Locate the cell with the specified text and output its [X, Y] center coordinate. 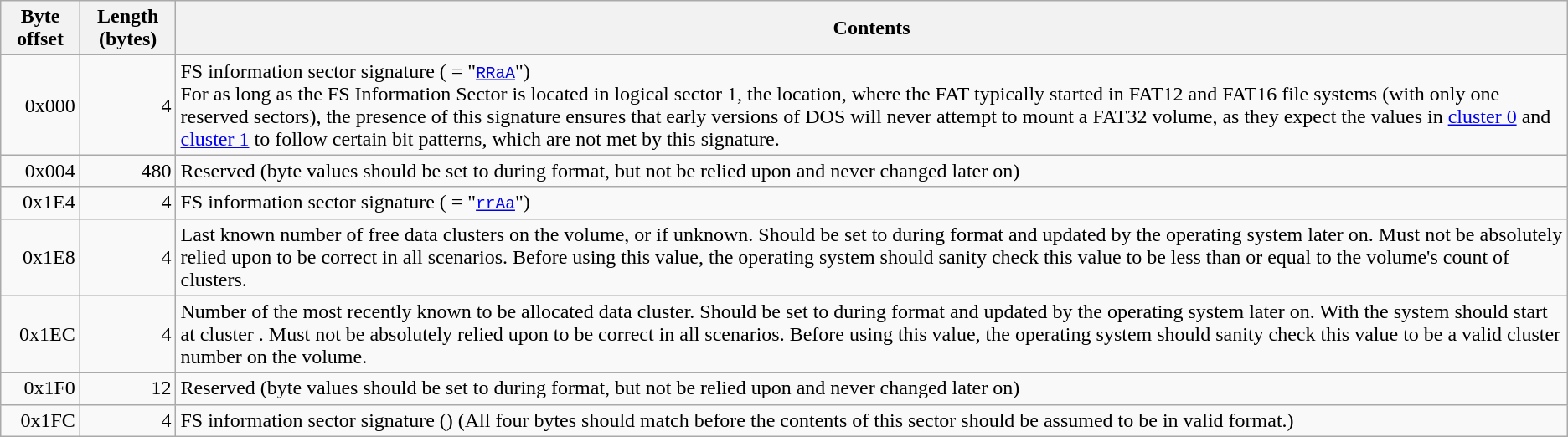
Contents [871, 28]
12 [127, 388]
480 [127, 171]
0x000 [40, 105]
Length (bytes) [127, 28]
0x1FC [40, 420]
0x1F0 [40, 388]
Byte offset [40, 28]
0x004 [40, 171]
FS information sector signature () (All four bytes should match before the contents of this sector should be assumed to be in valid format.) [871, 420]
0x1E4 [40, 203]
0x1EC [40, 334]
FS information sector signature ( = "rrAa") [871, 203]
0x1E8 [40, 257]
